Output the [x, y] coordinate of the center of the cell containing the given text.  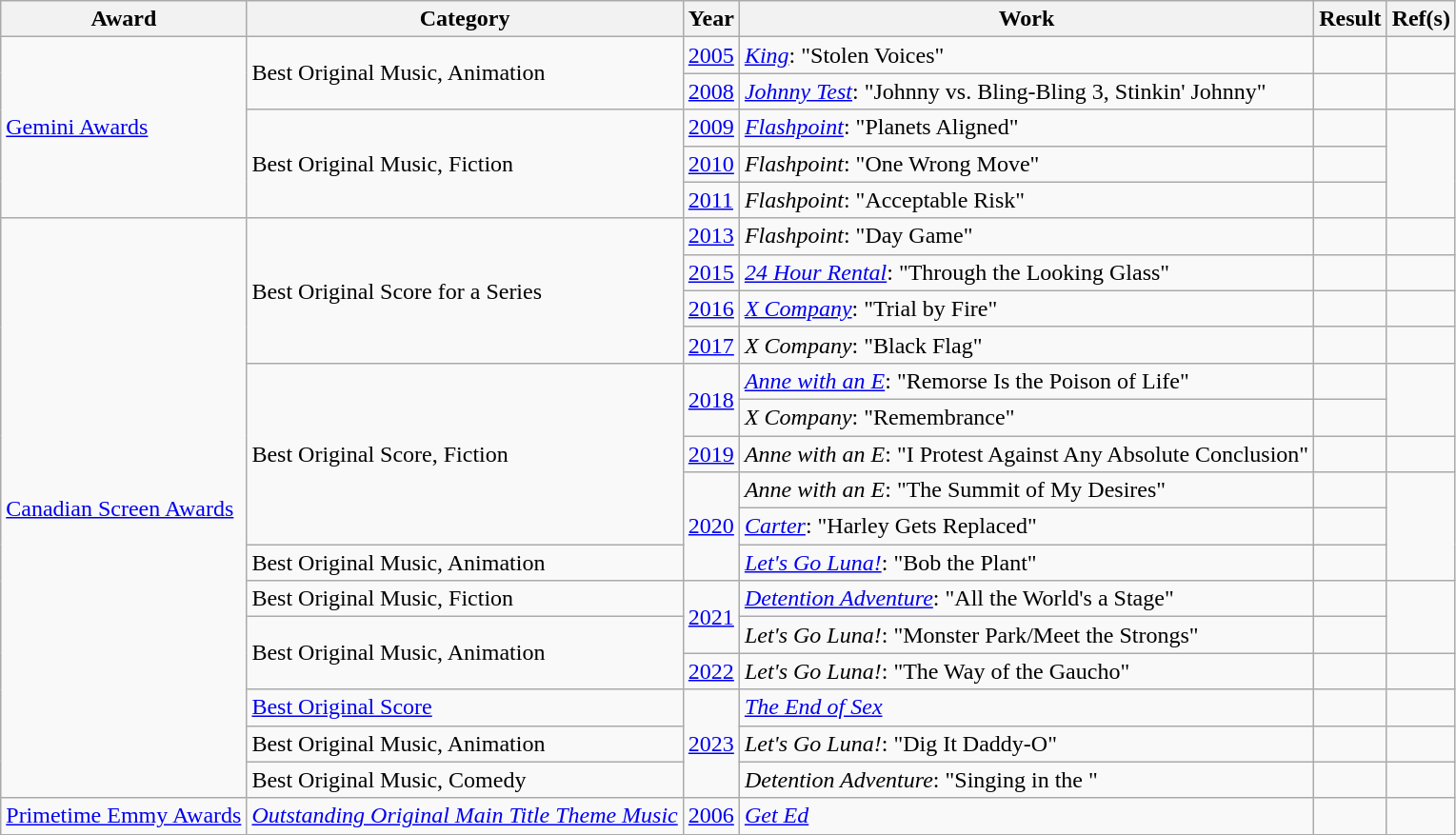
Award [124, 19]
Anne with an E: "Remorse Is the Poison of Life" [1027, 381]
2018 [710, 399]
2021 [710, 617]
Best Original Score, Fiction [465, 453]
2019 [710, 454]
Best Original Score [465, 707]
24 Hour Rental: "Through the Looking Glass" [1027, 272]
2006 [710, 816]
2011 [710, 200]
2009 [710, 128]
Best Original Score for a Series [465, 290]
2005 [710, 55]
King: "Stolen Voices" [1027, 55]
Flashpoint: "One Wrong Move" [1027, 164]
Best Original Music, Comedy [465, 780]
Ref(s) [1421, 19]
Detention Adventure: "Singing in the " [1027, 780]
Flashpoint: "Day Game" [1027, 236]
Carter: "Harley Gets Replaced" [1027, 527]
Primetime Emmy Awards [124, 816]
Let's Go Luna!: "Bob the Plant" [1027, 563]
2016 [710, 308]
Year [710, 19]
2015 [710, 272]
2013 [710, 236]
Get Ed [1027, 816]
Result [1350, 19]
X Company: "Trial by Fire" [1027, 308]
X Company: "Black Flag" [1027, 345]
Johnny Test: "Johnny vs. Bling-Bling 3, Stinkin' Johnny" [1027, 91]
X Company: "Remembrance" [1027, 417]
The End of Sex [1027, 707]
2023 [710, 744]
Flashpoint: "Planets Aligned" [1027, 128]
Let's Go Luna!: "Dig It Daddy-O" [1027, 744]
Category [465, 19]
2020 [710, 527]
Outstanding Original Main Title Theme Music [465, 816]
Let's Go Luna!: "Monster Park/Meet the Strongs" [1027, 635]
2017 [710, 345]
Let's Go Luna!: "The Way of the Gaucho" [1027, 671]
2010 [710, 164]
Canadian Screen Awards [124, 508]
Anne with an E: "I Protest Against Any Absolute Conclusion" [1027, 454]
Flashpoint: "Acceptable Risk" [1027, 200]
2008 [710, 91]
Gemini Awards [124, 128]
Work [1027, 19]
2022 [710, 671]
Detention Adventure: "All the World's a Stage" [1027, 599]
Anne with an E: "The Summit of My Desires" [1027, 490]
